Pinpoint the cell where the given text exists, returning its [X, Y] midpoint coordinate. 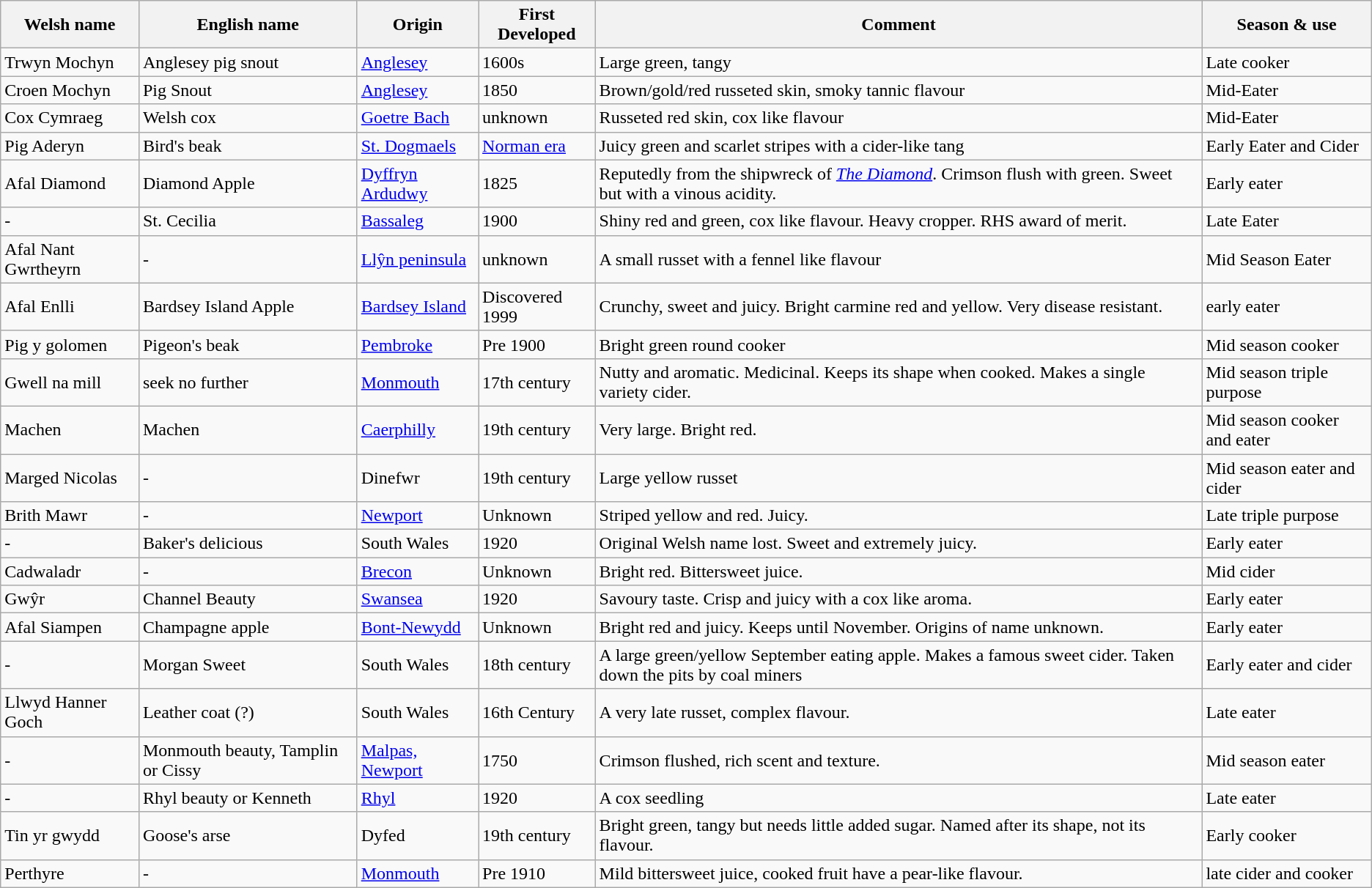
Mild bittersweet juice, cooked fruit have a pear-like flavour. [899, 873]
Diamond Apple [248, 183]
Brith Mawr [70, 516]
Croen Mochyn [70, 90]
Pembroke [418, 344]
Bardsey Island [418, 306]
early eater [1287, 306]
Bright green, tangy but needs little added sugar. Named after its shape, not its flavour. [899, 835]
Mid season triple purpose [1287, 382]
Dyffryn Ardudwy [418, 183]
Bright red. Bittersweet juice. [899, 571]
Pigeon's beak [248, 344]
Cadwaladr [70, 571]
Afal Diamond [70, 183]
1825 [537, 183]
Bardsey Island Apple [248, 306]
St. Dogmaels [418, 146]
Striped yellow and red. Juicy. [899, 516]
Nutty and aromatic. Medicinal. Keeps its shape when cooked. Makes a single variety cider. [899, 382]
Dinefwr [418, 478]
Pre 1900 [537, 344]
A large green/yellow September eating apple. Makes a famous sweet cider. Taken down the pits by coal miners [899, 665]
Bont-Newydd [418, 627]
Season & use [1287, 25]
Origin [418, 25]
Mid Season Eater [1287, 259]
Llwyd Hanner Goch [70, 712]
Tin yr gwydd [70, 835]
Caerphilly [418, 429]
Crunchy, sweet and juicy. Bright carmine red and yellow. Very disease resistant. [899, 306]
Rhyl [418, 798]
Morgan Sweet [248, 665]
Pig y golomen [70, 344]
16th Century [537, 712]
Early Eater and Cider [1287, 146]
Baker's delicious [248, 544]
Dyfed [418, 835]
Swansea [418, 599]
18th century [537, 665]
Bright red and juicy. Keeps until November. Origins of name unknown. [899, 627]
Bassaleg [418, 221]
Discovered 1999 [537, 306]
Goose's arse [248, 835]
Norman era [537, 146]
Llŷn peninsula [418, 259]
Goetre Bach [418, 118]
Large green, tangy [899, 62]
Mid cider [1287, 571]
Afal Siampen [70, 627]
Brown/gold/red russeted skin, smoky tannic flavour [899, 90]
Pre 1910 [537, 873]
Late Eater [1287, 221]
Perthyre [70, 873]
Large yellow russet [899, 478]
Rhyl beauty or Kenneth [248, 798]
A very late russet, complex flavour. [899, 712]
seek no further [248, 382]
Crimson flushed, rich scent and texture. [899, 761]
Afal Nant Gwrtheyrn [70, 259]
Bright green round cooker [899, 344]
Early eater and cider [1287, 665]
Leather coat (?) [248, 712]
Malpas, Newport [418, 761]
Late triple purpose [1287, 516]
17th century [537, 382]
English name [248, 25]
Very large. Bright red. [899, 429]
1750 [537, 761]
A cox seedling [899, 798]
late cider and cooker [1287, 873]
Trwyn Mochyn [70, 62]
Pig Aderyn [70, 146]
Bird's beak [248, 146]
A small russet with a fennel like flavour [899, 259]
Welsh name [70, 25]
Savoury taste. Crisp and juicy with a cox like aroma. [899, 599]
Shiny red and green, cox like flavour. Heavy cropper. RHS award of merit. [899, 221]
Champagne apple [248, 627]
Late cooker [1287, 62]
1900 [537, 221]
Juicy green and scarlet stripes with a cider-like tang [899, 146]
Comment [899, 25]
Brecon [418, 571]
Cox Cymraeg [70, 118]
Early cooker [1287, 835]
1850 [537, 90]
Mid season eater and cider [1287, 478]
Newport [418, 516]
1600s [537, 62]
Russeted red skin, cox like flavour [899, 118]
Mid season cooker [1287, 344]
Original Welsh name lost. Sweet and extremely juicy. [899, 544]
Anglesey pig snout [248, 62]
Afal Enlli [70, 306]
Reputedly from the shipwreck of The Diamond. Crimson flush with green. Sweet but with a vinous acidity. [899, 183]
Mid season cooker and eater [1287, 429]
St. Cecilia [248, 221]
Gwell na mill [70, 382]
Pig Snout [248, 90]
Gwŷr [70, 599]
Monmouth beauty, Tamplin or Cissy [248, 761]
First Developed [537, 25]
Welsh cox [248, 118]
Marged Nicolas [70, 478]
Channel Beauty [248, 599]
Mid season eater [1287, 761]
